Determine the [x, y] coordinate at the center of the cell enclosing the given text.  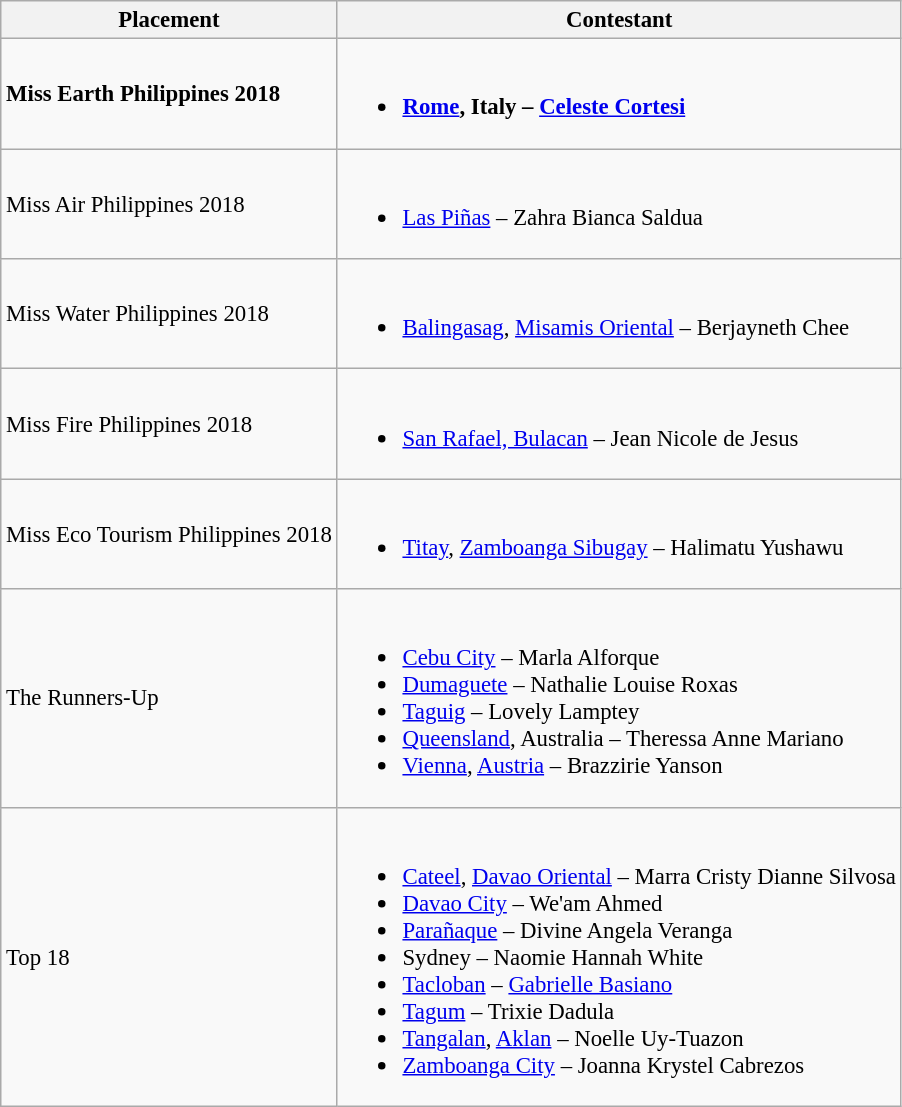
Balingasag, Misamis Oriental – Berjayneth Chee [619, 314]
The Runners-Up [169, 698]
Las Piñas – Zahra Bianca Saldua [619, 204]
Contestant [619, 20]
Titay, Zamboanga Sibugay – Halimatu Yushawu [619, 534]
Miss Earth Philippines 2018 [169, 94]
Miss Water Philippines 2018 [169, 314]
Rome, Italy – Celeste Cortesi [619, 94]
Top 18 [169, 956]
San Rafael, Bulacan – Jean Nicole de Jesus [619, 424]
Miss Air Philippines 2018 [169, 204]
Placement [169, 20]
Miss Fire Philippines 2018 [169, 424]
Miss Eco Tourism Philippines 2018 [169, 534]
